Output the [X, Y] coordinate of the center of the cell containing the given text.  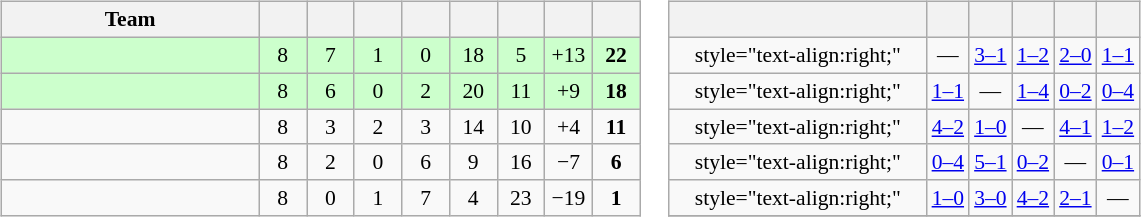
+9 [569, 91]
−19 [569, 198]
2–0 [1076, 55]
+13 [569, 55]
22 [616, 55]
+4 [569, 127]
Team [130, 20]
10 [521, 127]
14 [473, 127]
0–1 [1118, 162]
20 [473, 91]
5–1 [990, 162]
5 [521, 55]
4 [473, 198]
16 [521, 162]
3–0 [990, 198]
23 [521, 198]
2–1 [1076, 198]
−7 [569, 162]
9 [473, 162]
3–1 [990, 55]
4–1 [1076, 127]
1–4 [1034, 91]
